Provide the [X, Y] coordinate of the cell's center where the given text is located.  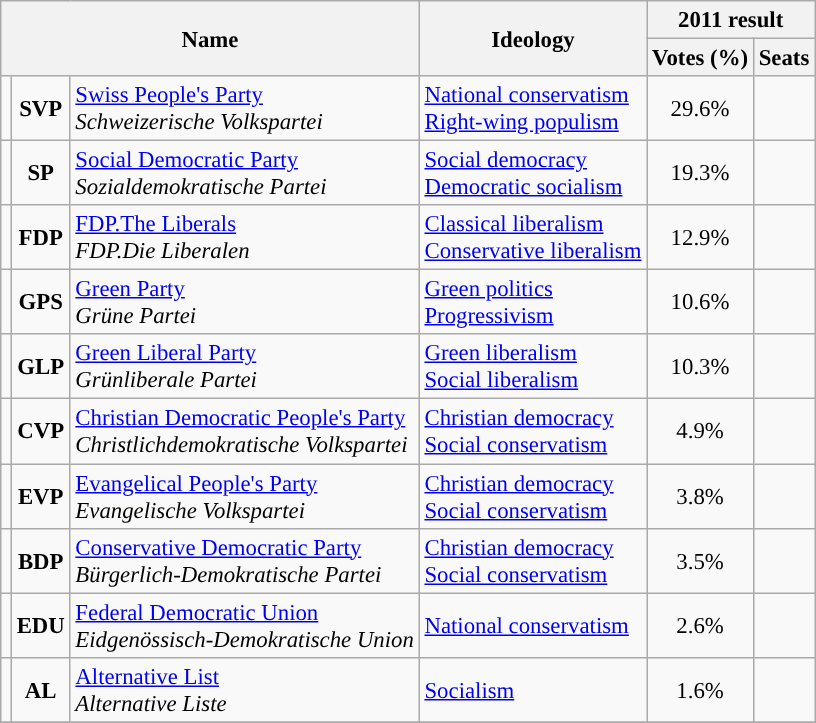
FDP.The LiberalsFDP.Die Liberalen [244, 238]
12.9% [700, 238]
4.9% [700, 432]
EVP [40, 496]
10.3% [700, 366]
SVP [40, 108]
19.3% [700, 174]
BDP [40, 560]
Classical liberalismConservative liberalism [533, 238]
Swiss People's PartySchweizerische Volkspartei [244, 108]
29.6% [700, 108]
10.6% [700, 302]
1.6% [700, 690]
Green liberalismSocial liberalism [533, 366]
3.5% [700, 560]
CVP [40, 432]
Green PartyGrüne Partei [244, 302]
EDU [40, 626]
Social democracyDemocratic socialism [533, 174]
SP [40, 174]
2011 result [731, 20]
National conservatismRight-wing populism [533, 108]
3.8% [700, 496]
Federal Democratic UnionEidgenössisch-Demokratische Union [244, 626]
Alternative ListAlternative Liste [244, 690]
National conservatism [533, 626]
GLP [40, 366]
Ideology [533, 38]
Green politicsProgressivism [533, 302]
FDP [40, 238]
Christian Democratic People's PartyChristlichdemokratische Volkspartei [244, 432]
Votes (%) [700, 58]
Socialism [533, 690]
Seats [784, 58]
2.6% [700, 626]
Social Democratic PartySozialdemokratische Partei [244, 174]
AL [40, 690]
GPS [40, 302]
Conservative Democratic PartyBürgerlich-Demokratische Partei [244, 560]
Evangelical People's PartyEvangelische Volkspartei [244, 496]
Name [210, 38]
Green Liberal PartyGrünliberale Partei [244, 366]
